Scan for the cell matching the given text and deliver its [x, y] coordinate at center. 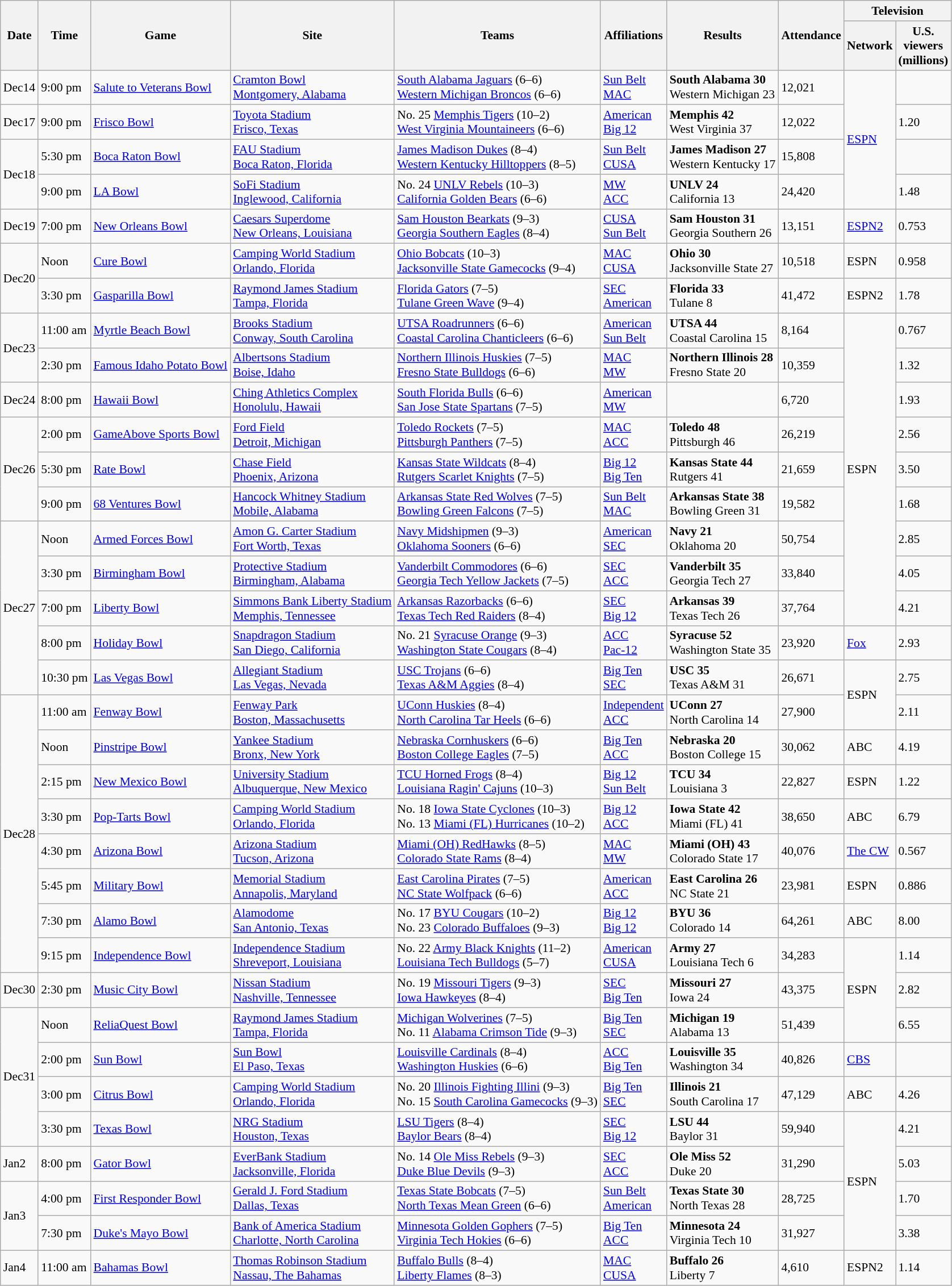
34,283 [811, 955]
Citrus Bowl [161, 1094]
50,754 [811, 538]
ACCBig Ten [634, 1060]
No. 17 BYU Cougars (10–2)No. 23 Colorado Buffaloes (9–3) [498, 920]
9:15 pm [64, 955]
UNLV 24California 13 [723, 192]
68 Ventures Bowl [161, 504]
Ching Athletics ComplexHonolulu, Hawaii [312, 400]
2.93 [923, 643]
Cure Bowl [161, 261]
10:30 pm [64, 678]
Sun BeltAmerican [634, 1199]
Vanderbilt Commodores (6–6)Georgia Tech Yellow Jackets (7–5) [498, 574]
Gator Bowl [161, 1163]
Army 27Louisiana Tech 6 [723, 955]
Ohio Bobcats (10–3)Jacksonville State Gamecocks (9–4) [498, 261]
4,610 [811, 1268]
AmericanSun Belt [634, 331]
LA Bowl [161, 192]
Northern Illinois Huskies (7–5)Fresno State Bulldogs (6–6) [498, 365]
Simmons Bank Liberty StadiumMemphis, Tennessee [312, 608]
Thomas Robinson StadiumNassau, The Bahamas [312, 1268]
Illinois 21South Carolina 17 [723, 1094]
Alamo Bowl [161, 920]
Independence Bowl [161, 955]
ACCPac-12 [634, 643]
Buffalo Bulls (8–4)Liberty Flames (8–3) [498, 1268]
CBS [870, 1060]
New Orleans Bowl [161, 226]
Louisville Cardinals (8–4)Washington Huskies (6–6) [498, 1060]
8,164 [811, 331]
Salute to Veterans Bowl [161, 87]
1.32 [923, 365]
Bahamas Bowl [161, 1268]
1.48 [923, 192]
Fox [870, 643]
Amon G. Carter StadiumFort Worth, Texas [312, 538]
SECAmerican [634, 295]
FAU StadiumBoca Raton, Florida [312, 157]
Results [723, 35]
Miami (OH) RedHawks (8–5)Colorado State Rams (8–4) [498, 851]
Dec26 [19, 469]
4.19 [923, 748]
AlamodomeSan Antonio, Texas [312, 920]
Date [19, 35]
1.20 [923, 123]
LSU Tigers (8–4)Baylor Bears (8–4) [498, 1129]
Big 12ACC [634, 817]
47,129 [811, 1094]
Ole Miss 52Duke 20 [723, 1163]
Game [161, 35]
TCU 34Louisiana 3 [723, 782]
27,900 [811, 712]
Military Bowl [161, 886]
Music City Bowl [161, 991]
12,022 [811, 123]
26,219 [811, 435]
Sun Bowl [161, 1060]
13,151 [811, 226]
James Madison Dukes (8–4)Western Kentucky Hilltoppers (8–5) [498, 157]
ReliaQuest Bowl [161, 1025]
Sam Houston Bearkats (9–3)Georgia Southern Eagles (8–4) [498, 226]
Big 12Big Ten [634, 469]
Dec17 [19, 123]
Memphis 42West Virginia 37 [723, 123]
Independence StadiumShreveport, Louisiana [312, 955]
3.38 [923, 1234]
Duke's Mayo Bowl [161, 1234]
Memorial StadiumAnnapolis, Maryland [312, 886]
40,076 [811, 851]
GameAbove Sports Bowl [161, 435]
East Carolina Pirates (7–5)NC State Wolfpack (6–6) [498, 886]
University StadiumAlbuquerque, New Mexico [312, 782]
Texas Bowl [161, 1129]
Arizona Bowl [161, 851]
Florida Gators (7–5)Tulane Green Wave (9–4) [498, 295]
64,261 [811, 920]
12,021 [811, 87]
USC 35Texas A&M 31 [723, 678]
5:45 pm [64, 886]
43,375 [811, 991]
SoFi StadiumInglewood, California [312, 192]
Buffalo 26Liberty 7 [723, 1268]
Nebraska Cornhuskers (6–6)Boston College Eagles (7–5) [498, 748]
Missouri 27 Iowa 24 [723, 991]
AmericanSEC [634, 538]
Dec31 [19, 1077]
The CW [870, 851]
AmericanCUSA [634, 955]
Yankee StadiumBronx, New York [312, 748]
3.50 [923, 469]
Teams [498, 35]
1.70 [923, 1199]
Dec23 [19, 348]
Ford FieldDetroit, Michigan [312, 435]
Kansas State Wildcats (8–4)Rutgers Scarlet Knights (7–5) [498, 469]
Arizona StadiumTucson, Arizona [312, 851]
IndependentACC [634, 712]
Minnesota 24Virginia Tech 10 [723, 1234]
No. 25 Memphis Tigers (10–2)West Virginia Mountaineers (6–6) [498, 123]
Toyota StadiumFrisco, Texas [312, 123]
USC Trojans (6–6)Texas A&M Aggies (8–4) [498, 678]
1.93 [923, 400]
Nebraska 20Boston College 15 [723, 748]
Toledo 48Pittsburgh 46 [723, 435]
Bank of America StadiumCharlotte, North Carolina [312, 1234]
Big 12Sun Belt [634, 782]
37,764 [811, 608]
No. 24 UNLV Rebels (10–3)California Golden Bears (6–6) [498, 192]
31,290 [811, 1163]
East Carolina 26NC State 21 [723, 886]
4.05 [923, 574]
0.753 [923, 226]
Arkansas State 38Bowling Green 31 [723, 504]
0.767 [923, 331]
Hawaii Bowl [161, 400]
Northern Illinois 28Fresno State 20 [723, 365]
Dec28 [19, 834]
10,359 [811, 365]
40,826 [811, 1060]
First Responder Bowl [161, 1199]
Big 12Big 12 [634, 920]
8.00 [923, 920]
Pinstripe Bowl [161, 748]
Attendance [811, 35]
Texas State 30North Texas 28 [723, 1199]
0.886 [923, 886]
Minnesota Golden Gophers (7–5)Virginia Tech Hokies (6–6) [498, 1234]
AmericanACC [634, 886]
33,840 [811, 574]
Texas State Bobcats (7–5)North Texas Mean Green (6–6) [498, 1199]
UTSA 44Coastal Carolina 15 [723, 331]
Florida 33Tulane 8 [723, 295]
1.78 [923, 295]
Gerald J. Ford StadiumDallas, Texas [312, 1199]
Miami (OH) 43Colorado State 17 [723, 851]
0.567 [923, 851]
10,518 [811, 261]
Site [312, 35]
2.56 [923, 435]
Navy Midshipmen (9–3)Oklahoma Sooners (6–6) [498, 538]
0.958 [923, 261]
Dec27 [19, 608]
Protective StadiumBirmingham, Alabama [312, 574]
Allegiant StadiumLas Vegas, Nevada [312, 678]
2.85 [923, 538]
51,439 [811, 1025]
Famous Idaho Potato Bowl [161, 365]
No. 18 Iowa State Cyclones (10–3)No. 13 Miami (FL) Hurricanes (10–2) [498, 817]
Cramton BowlMontgomery, Alabama [312, 87]
38,650 [811, 817]
24,420 [811, 192]
TCU Horned Frogs (8–4)Louisiana Ragin' Cajuns (10–3) [498, 782]
Boca Raton Bowl [161, 157]
Time [64, 35]
Nissan StadiumNashville, Tennessee [312, 991]
6.55 [923, 1025]
EverBank StadiumJacksonville, Florida [312, 1163]
Television [897, 11]
23,920 [811, 643]
23,981 [811, 886]
6.79 [923, 817]
Arkansas State Red Wolves (7–5)Bowling Green Falcons (7–5) [498, 504]
Chase FieldPhoenix, Arizona [312, 469]
No. 21 Syracuse Orange (9–3)Washington State Cougars (8–4) [498, 643]
Louisville 35Washington 34 [723, 1060]
4.26 [923, 1094]
Birmingham Bowl [161, 574]
Kansas State 44Rutgers 41 [723, 469]
26,671 [811, 678]
Navy 21Oklahoma 20 [723, 538]
41,472 [811, 295]
Caesars SuperdomeNew Orleans, Louisiana [312, 226]
Myrtle Beach Bowl [161, 331]
No. 14 Ole Miss Rebels (9–3)Duke Blue Devils (9–3) [498, 1163]
19,582 [811, 504]
AmericanBig 12 [634, 123]
Sun BeltCUSA [634, 157]
Arkansas Razorbacks (6–6)Texas Tech Red Raiders (8–4) [498, 608]
4:30 pm [64, 851]
UConn Huskies (8–4)North Carolina Tar Heels (6–6) [498, 712]
Michigan 19 Alabama 13 [723, 1025]
Network [870, 45]
James Madison 27Western Kentucky 17 [723, 157]
BYU 36Colorado 14 [723, 920]
21,659 [811, 469]
Ohio 30Jacksonville State 27 [723, 261]
Jan3 [19, 1216]
2.75 [923, 678]
4:00 pm [64, 1199]
Gasparilla Bowl [161, 295]
Dec30 [19, 991]
Iowa State 42Miami (FL) 41 [723, 817]
Albertsons StadiumBoise, Idaho [312, 365]
UTSA Roadrunners (6–6)Coastal Carolina Chanticleers (6–6) [498, 331]
Frisco Bowl [161, 123]
Snapdragon StadiumSan Diego, California [312, 643]
South Alabama Jaguars (6–6)Western Michigan Broncos (6–6) [498, 87]
22,827 [811, 782]
Holiday Bowl [161, 643]
Syracuse 52Washington State 35 [723, 643]
5.03 [923, 1163]
Sun BowlEl Paso, Texas [312, 1060]
Jan2 [19, 1163]
Jan4 [19, 1268]
Toledo Rockets (7–5)Pittsburgh Panthers (7–5) [498, 435]
New Mexico Bowl [161, 782]
6,720 [811, 400]
2.82 [923, 991]
30,062 [811, 748]
NRG StadiumHouston, Texas [312, 1129]
Dec24 [19, 400]
Hancock Whitney StadiumMobile, Alabama [312, 504]
Las Vegas Bowl [161, 678]
South Alabama 30Western Michigan 23 [723, 87]
Pop-Tarts Bowl [161, 817]
2.11 [923, 712]
Dec19 [19, 226]
MACACC [634, 435]
Sam Houston 31Georgia Southern 26 [723, 226]
Dec14 [19, 87]
15,808 [811, 157]
Arkansas 39Texas Tech 26 [723, 608]
3:00 pm [64, 1094]
CUSASun Belt [634, 226]
Brooks StadiumConway, South Carolina [312, 331]
LSU 44Baylor 31 [723, 1129]
2:15 pm [64, 782]
Dec20 [19, 278]
Fenway ParkBoston, Massachusetts [312, 712]
31,927 [811, 1234]
Armed Forces Bowl [161, 538]
AmericanMW [634, 400]
1.22 [923, 782]
Affiliations [634, 35]
59,940 [811, 1129]
No. 20 Illinois Fighting Illini (9–3)No. 15 South Carolina Gamecocks (9–3) [498, 1094]
Fenway Bowl [161, 712]
No. 19 Missouri Tigers (9–3)Iowa Hawkeyes (8–4) [498, 991]
Michigan Wolverines (7–5)No. 11 Alabama Crimson Tide (9–3) [498, 1025]
SECBig Ten [634, 991]
Dec18 [19, 174]
South Florida Bulls (6–6)San Jose State Spartans (7–5) [498, 400]
UConn 27North Carolina 14 [723, 712]
No. 22 Army Black Knights (11–2)Louisiana Tech Bulldogs (5–7) [498, 955]
MWACC [634, 192]
28,725 [811, 1199]
Vanderbilt 35Georgia Tech 27 [723, 574]
U.S.viewers(millions) [923, 45]
Rate Bowl [161, 469]
Liberty Bowl [161, 608]
1.68 [923, 504]
